Scan for the cell matching the given text and deliver its (X, Y) coordinate at center. 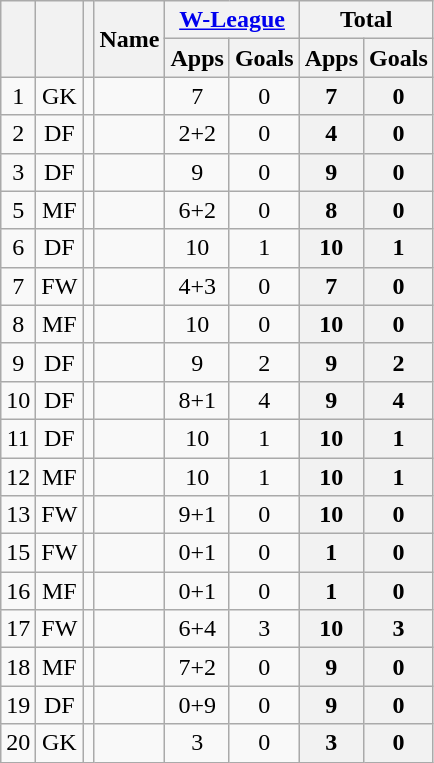
16 (18, 591)
W-League (232, 20)
9+1 (197, 515)
0+9 (197, 705)
5 (18, 210)
Name (130, 39)
12 (18, 477)
6+4 (197, 629)
6 (18, 248)
8+1 (197, 400)
20 (18, 743)
18 (18, 667)
13 (18, 515)
19 (18, 705)
6+2 (197, 210)
2+2 (197, 134)
17 (18, 629)
Total (366, 20)
7+2 (197, 667)
11 (18, 438)
4+3 (197, 286)
15 (18, 553)
